Extract the (X, Y) coordinate from the center of the cell holding the provided text.  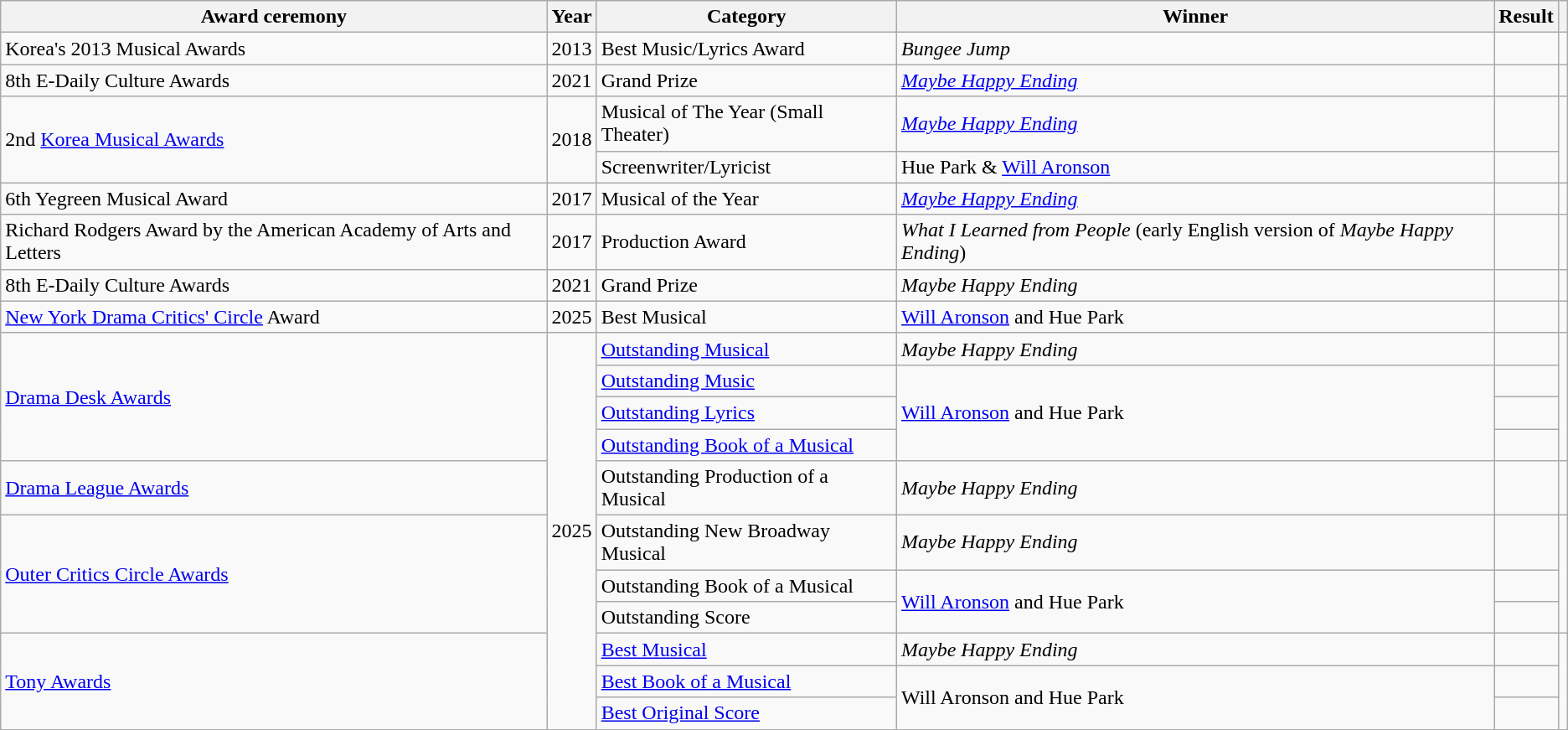
2018 (571, 139)
Result (1526, 17)
Best Book of a Musical (746, 681)
Bungee Jump (1194, 49)
Musical of the Year (746, 199)
2nd Korea Musical Awards (274, 139)
New York Drama Critics' Circle Award (274, 317)
Tony Awards (274, 681)
Outstanding Score (746, 618)
Winner (1194, 17)
Category (746, 17)
Outstanding Musical (746, 349)
Outstanding Music (746, 381)
Drama Desk Awards (274, 396)
Screenwriter/Lyricist (746, 167)
Year (571, 17)
Musical of The Year (Small Theater) (746, 124)
Richard Rodgers Award by the American Academy of Arts and Letters (274, 241)
Outstanding Lyrics (746, 412)
Drama League Awards (274, 488)
Production Award (746, 241)
Outstanding New Broadway Musical (746, 543)
Award ceremony (274, 17)
2013 (571, 49)
Best Original Score (746, 713)
Best Music/Lyrics Award (746, 49)
Outstanding Production of a Musical (746, 488)
Hue Park & Will Aronson (1194, 167)
6th Yegreen Musical Award (274, 199)
Outer Critics Circle Awards (274, 575)
What I Learned from People (early English version of Maybe Happy Ending) (1194, 241)
Korea's 2013 Musical Awards (274, 49)
